Capture the cell that displays the provided text and extract its (X, Y) central coordinate. 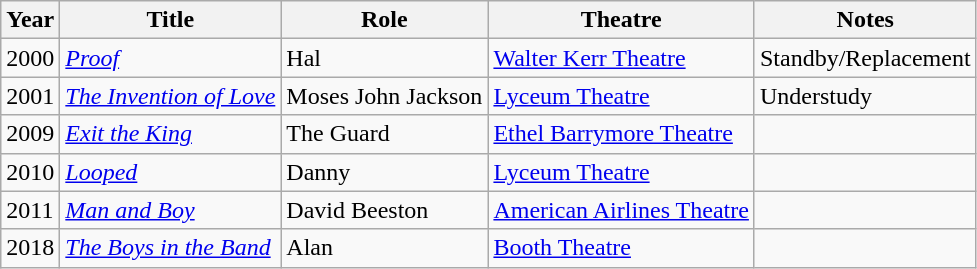
Title (170, 20)
2018 (30, 248)
Exit the King (170, 134)
2009 (30, 134)
Moses John Jackson (384, 96)
David Beeston (384, 210)
Looped (170, 172)
American Airlines Theatre (622, 210)
2001 (30, 96)
2011 (30, 210)
Danny (384, 172)
Man and Boy (170, 210)
The Invention of Love (170, 96)
Understudy (865, 96)
The Boys in the Band (170, 248)
Role (384, 20)
Alan (384, 248)
Standby/Replacement (865, 58)
Year (30, 20)
Hal (384, 58)
Walter Kerr Theatre (622, 58)
2010 (30, 172)
The Guard (384, 134)
Theatre (622, 20)
Proof (170, 58)
Notes (865, 20)
Booth Theatre (622, 248)
2000 (30, 58)
Ethel Barrymore Theatre (622, 134)
